Return the [x, y] coordinate for the center point of the cell that contains the specified text.  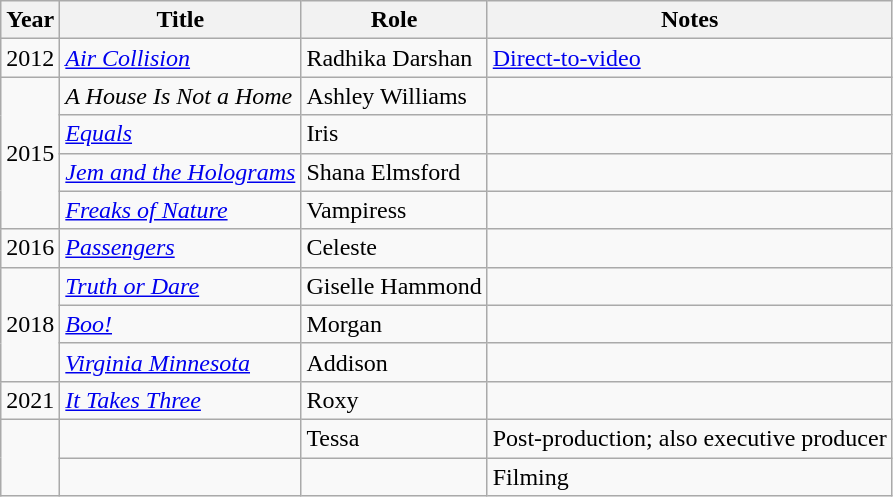
Truth or Dare [180, 286]
Year [30, 20]
Jem and the Holograms [180, 172]
2012 [30, 58]
2016 [30, 248]
Boo! [180, 324]
Virginia Minnesota [180, 362]
Filming [690, 477]
Passengers [180, 248]
Notes [690, 20]
Addison [394, 362]
Vampiress [394, 210]
Freaks of Nature [180, 210]
Air Collision [180, 58]
Shana Elmsford [394, 172]
Tessa [394, 438]
2021 [30, 400]
Role [394, 20]
2018 [30, 324]
Giselle Hammond [394, 286]
It Takes Three [180, 400]
Post-production; also executive producer [690, 438]
Equals [180, 134]
Radhika Darshan [394, 58]
A House Is Not a Home [180, 96]
Morgan [394, 324]
Roxy [394, 400]
Direct-to-video [690, 58]
2015 [30, 153]
Title [180, 20]
Ashley Williams [394, 96]
Celeste [394, 248]
Iris [394, 134]
